Pinpoint the cell where the given text exists, returning its (X, Y) midpoint coordinate. 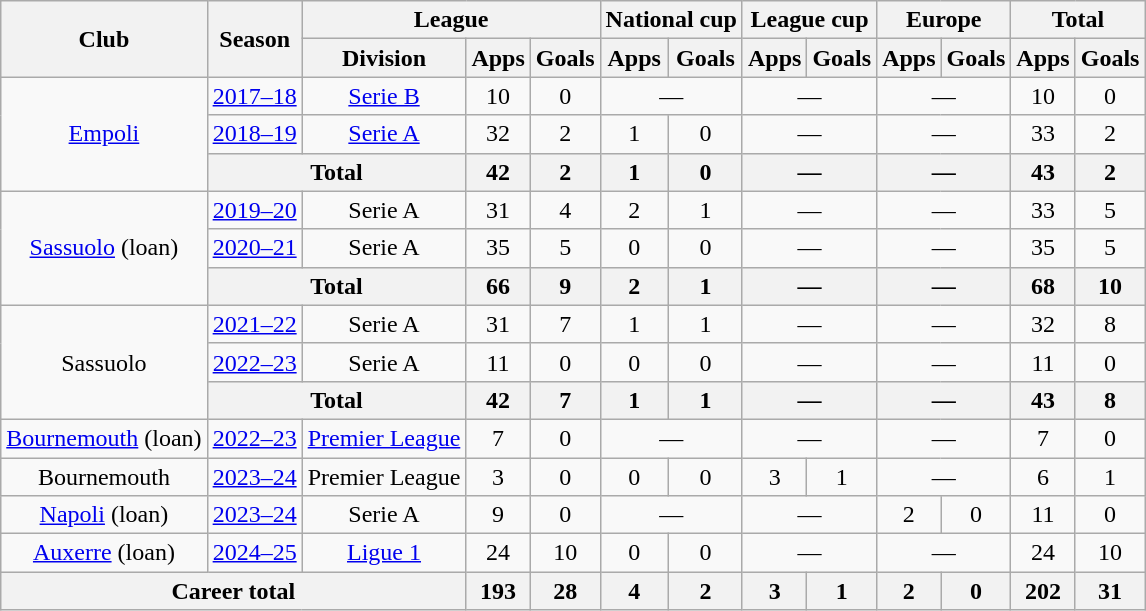
2021–22 (254, 324)
Career total (234, 591)
2024–25 (254, 553)
2019–20 (254, 210)
6 (1043, 477)
66 (498, 286)
Season (254, 39)
Bournemouth (104, 477)
Sassuolo (104, 362)
Sassuolo (loan) (104, 248)
2020–21 (254, 248)
Ligue 1 (384, 553)
202 (1043, 591)
28 (565, 591)
Napoli (loan) (104, 515)
2018–19 (254, 134)
193 (498, 591)
Europe (944, 20)
Club (104, 39)
League (451, 20)
Empoli (104, 134)
Auxerre (loan) (104, 553)
68 (1043, 286)
League cup (809, 20)
Division (384, 58)
Serie B (384, 96)
2017–18 (254, 96)
National cup (671, 20)
Bournemouth (loan) (104, 438)
